Scan for the cell matching the given text and deliver its (x, y) coordinate at center. 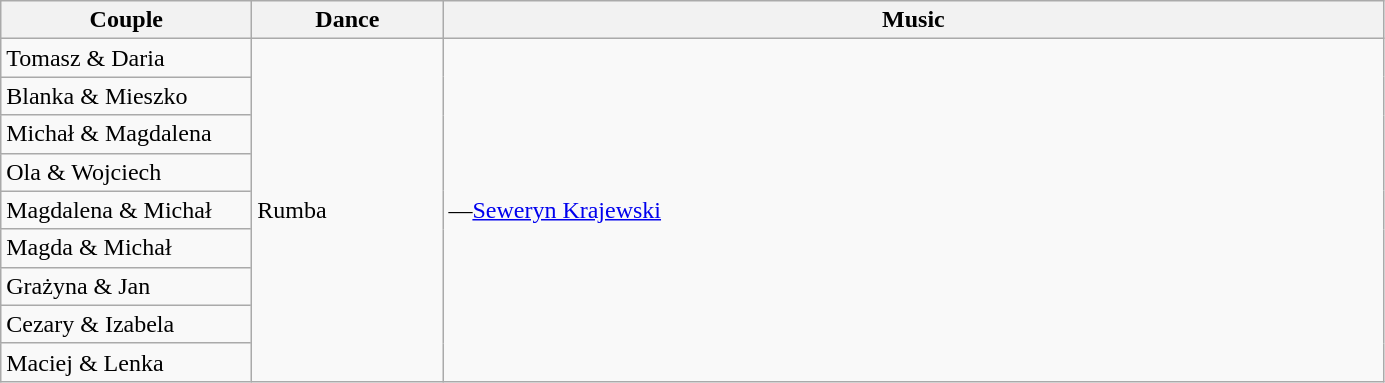
Tomasz & Daria (126, 58)
Blanka & Mieszko (126, 96)
Cezary & Izabela (126, 324)
Music (914, 20)
—Seweryn Krajewski (914, 210)
Couple (126, 20)
Magdalena & Michał (126, 210)
Grażyna & Jan (126, 286)
Rumba (348, 210)
Ola & Wojciech (126, 172)
Dance (348, 20)
Michał & Magdalena (126, 134)
Maciej & Lenka (126, 362)
Magda & Michał (126, 248)
